Return the [x, y] coordinate for the center point of the cell that contains the specified text.  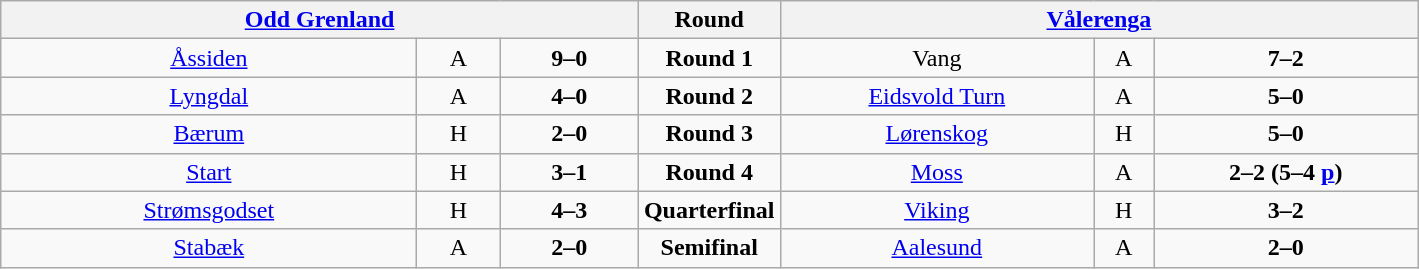
Semifinal [709, 248]
3–1 [569, 172]
Bærum [209, 134]
Odd Grenland [320, 20]
Stabæk [209, 248]
3–2 [1286, 210]
Round 1 [709, 58]
Eidsvold Turn [936, 96]
4–3 [569, 210]
Strømsgodset [209, 210]
Moss [936, 172]
Åssiden [209, 58]
9–0 [569, 58]
Vålerenga [1099, 20]
Round 2 [709, 96]
Round 3 [709, 134]
4–0 [569, 96]
Quarterfinal [709, 210]
Viking [936, 210]
Start [209, 172]
Round [709, 20]
2–2 (5–4 p) [1286, 172]
Vang [936, 58]
Lørenskog [936, 134]
Aalesund [936, 248]
Lyngdal [209, 96]
7–2 [1286, 58]
Round 4 [709, 172]
